Detect which cell encompasses the target text, then output its (X, Y) center coordinate. 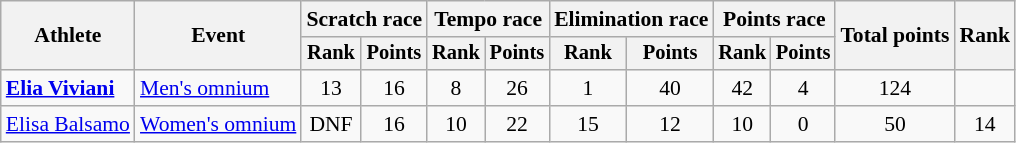
Scratch race (364, 19)
Elimination race (631, 19)
Athlete (68, 36)
22 (517, 124)
DNF (330, 124)
Total points (894, 36)
13 (330, 88)
Points race (774, 19)
14 (984, 124)
15 (588, 124)
40 (670, 88)
Event (218, 36)
Women's omnium (218, 124)
50 (894, 124)
26 (517, 88)
1 (588, 88)
8 (456, 88)
Men's omnium (218, 88)
Elia Viviani (68, 88)
12 (670, 124)
Tempo race (488, 19)
4 (803, 88)
42 (742, 88)
Elisa Balsamo (68, 124)
124 (894, 88)
0 (803, 124)
